Return the (x, y) coordinate for the center point of the cell that contains the specified text.  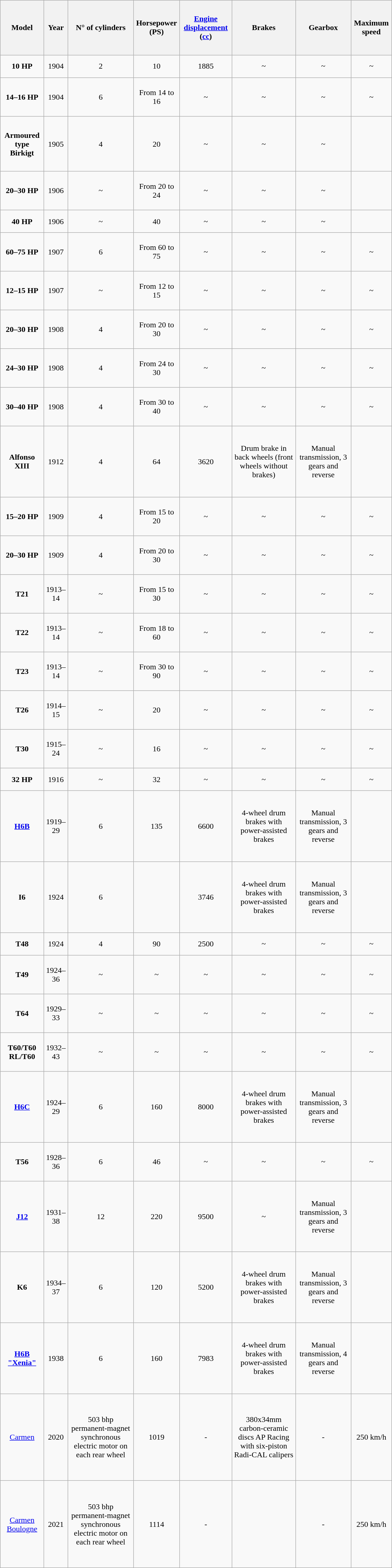
From 15 to 30 (157, 594)
Gearbox (323, 28)
220 (157, 1217)
T23 (22, 672)
10 HP (22, 67)
1938 (56, 1358)
N° of cylinders (101, 28)
From 30 to 90 (157, 672)
Model (22, 28)
15–20 HP (22, 517)
8000 (206, 1107)
H6C (22, 1107)
2 (101, 67)
H6B "Xenia" (22, 1358)
From 60 to 75 (157, 252)
Maximum speed (371, 28)
5200 (206, 1287)
1905 (56, 144)
24–30 HP (22, 368)
2020 (56, 1437)
T22 (22, 632)
40 (157, 221)
16 (157, 749)
T48 (22, 944)
30–40 HP (22, 407)
1932–43 (56, 1052)
3746 (206, 897)
1114 (157, 1524)
K6 (22, 1287)
1919–29 (56, 826)
120 (157, 1287)
3620 (206, 462)
12 (101, 1217)
T30 (22, 749)
1914–15 (56, 710)
T26 (22, 710)
H6B (22, 826)
1929–33 (56, 1013)
135 (157, 826)
From 18 to 60 (157, 632)
40 HP (22, 221)
7983 (206, 1358)
Brakes (264, 28)
14–16 HP (22, 97)
T60/T60 RL/T60 (22, 1052)
9500 (206, 1217)
From 24 to 30 (157, 368)
10 (157, 67)
Horsepower (PS) (157, 28)
1928–36 (56, 1162)
1912 (56, 462)
T56 (22, 1162)
1934–37 (56, 1287)
32 (157, 779)
90 (157, 944)
1885 (206, 67)
Armoured type Birkigt (22, 144)
1915–24 (56, 749)
From 30 to 40 (157, 407)
6600 (206, 826)
64 (157, 462)
1931–38 (56, 1217)
Drum brake in back wheels (front wheels without brakes) (264, 462)
2021 (56, 1524)
Alfonso XIII (22, 462)
Engine displacement (cc) (206, 28)
From 12 to 15 (157, 291)
From 20 to 24 (157, 191)
Carmen Boulogne (22, 1524)
I6 (22, 897)
T49 (22, 975)
1924–36 (56, 975)
1916 (56, 779)
T21 (22, 594)
T64 (22, 1013)
32 HP (22, 779)
2500 (206, 944)
J12 (22, 1217)
From 14 to 16 (157, 97)
46 (157, 1162)
From 15 to 20 (157, 517)
1019 (157, 1437)
60–75 HP (22, 252)
Manual transmission, 4 gears and reverse (323, 1358)
1924–29 (56, 1107)
Year (56, 28)
380x34mm carbon-ceramic discs AP Racing with six-piston Radi-CAL calipers (264, 1437)
Carmen (22, 1437)
12–15 HP (22, 291)
